From the cell containing the given text, extract its center point as [x, y] coordinate. 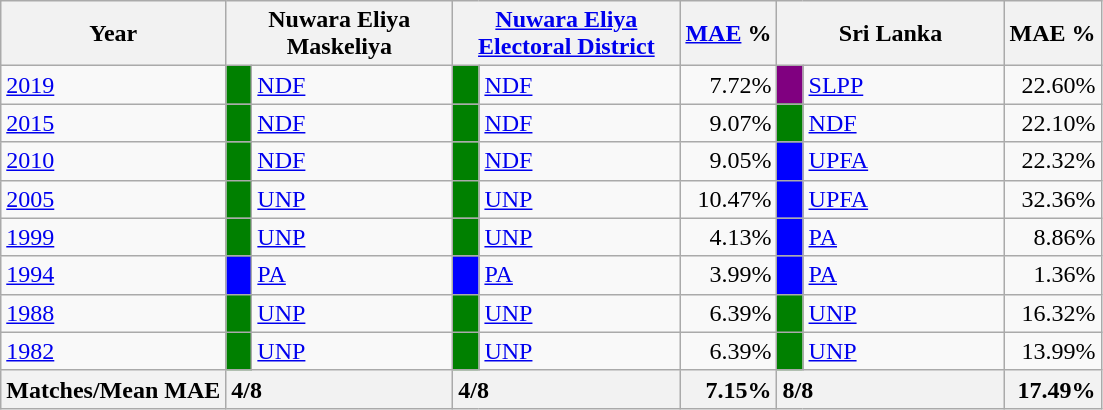
8.86% [1052, 237]
7.15% [728, 389]
Matches/Mean MAE [114, 389]
1988 [114, 313]
22.60% [1052, 85]
22.10% [1052, 123]
1994 [114, 275]
17.49% [1052, 389]
Nuwara Eliya Maskeliya [340, 34]
1999 [114, 237]
2019 [114, 85]
7.72% [728, 85]
22.32% [1052, 161]
16.32% [1052, 313]
Sri Lanka [890, 34]
4.13% [728, 237]
2005 [114, 199]
2015 [114, 123]
32.36% [1052, 199]
1982 [114, 351]
1.36% [1052, 275]
9.07% [728, 123]
9.05% [728, 161]
Year [114, 34]
3.99% [728, 275]
SLPP [904, 85]
Nuwara Eliya Electoral District [566, 34]
8/8 [890, 389]
10.47% [728, 199]
13.99% [1052, 351]
2010 [114, 161]
